Pinpoint the cell where the given text exists, returning its (x, y) midpoint coordinate. 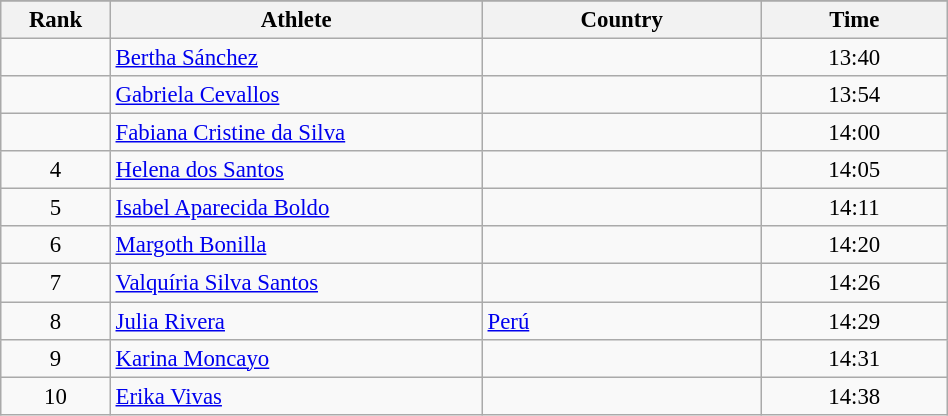
Country (622, 20)
13:40 (854, 58)
14:26 (854, 283)
13:54 (854, 95)
Margoth Bonilla (296, 245)
14:29 (854, 321)
Perú (622, 321)
Valquíria Silva Santos (296, 283)
5 (56, 208)
14:00 (854, 133)
Karina Moncayo (296, 358)
7 (56, 283)
Bertha Sánchez (296, 58)
Fabiana Cristine da Silva (296, 133)
14:20 (854, 245)
9 (56, 358)
Athlete (296, 20)
Isabel Aparecida Boldo (296, 208)
10 (56, 396)
8 (56, 321)
14:38 (854, 396)
14:31 (854, 358)
Gabriela Cevallos (296, 95)
Rank (56, 20)
4 (56, 170)
Erika Vivas (296, 396)
14:05 (854, 170)
Helena dos Santos (296, 170)
Julia Rivera (296, 321)
Time (854, 20)
6 (56, 245)
14:11 (854, 208)
